Output the (X, Y) coordinate of the center of the cell containing the given text.  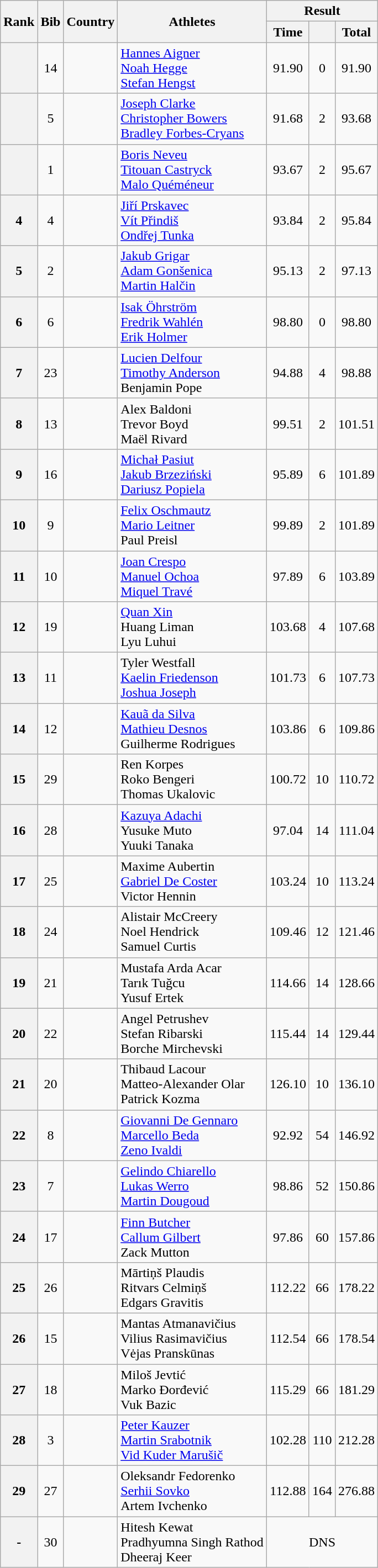
30 (51, 1542)
136.10 (357, 1084)
Ren KorpesRoko BengeriThomas Ukalovic (192, 780)
Mantas AtmanavičiusVilius RasimavičiusVėjas Pranskūnas (192, 1338)
99.89 (287, 525)
3 (51, 1440)
110 (322, 1440)
Kazuya AdachiYusuke MutoYuuki Tanaka (192, 830)
113.24 (357, 881)
95.13 (287, 271)
178.22 (357, 1288)
128.66 (357, 983)
107.73 (357, 678)
109.86 (357, 729)
Alistair McCreeryNoel HendrickSamuel Curtis (192, 932)
Boris NeveuTitouan CastryckMalo Quéméneur (192, 169)
1 (51, 169)
Hannes AignerNoah HeggeStefan Hengst (192, 68)
- (19, 1542)
95.67 (357, 169)
94.88 (287, 373)
Gelindo ChiarelloLukas WerroMartin Dougoud (192, 1186)
129.44 (357, 1034)
Hitesh KewatPradhyumna Singh RathodDheeraj Keer (192, 1542)
97.86 (287, 1237)
97.04 (287, 830)
Michał PasiutJakub BrzezińskiDariusz Popiela (192, 474)
114.66 (287, 983)
Lucien DelfourTimothy AndersonBenjamin Pope (192, 373)
102.28 (287, 1440)
150.86 (357, 1186)
Joseph ClarkeChristopher BowersBradley Forbes-Cryans (192, 119)
99.51 (287, 423)
Quan XinHuang LimanLyu Luhui (192, 627)
112.88 (287, 1491)
115.29 (287, 1389)
93.68 (357, 119)
276.88 (357, 1491)
60 (322, 1237)
DNS (322, 1542)
Oleksandr FedorenkoSerhii SovkoArtem Ivchenko (192, 1491)
126.10 (287, 1084)
Peter KauzerMartin SrabotnikVid Kuder Marušič (192, 1440)
Bib (51, 22)
Kauã da SilvaMathieu DesnosGuilherme Rodrigues (192, 729)
Thibaud LacourMatteo-Alexander OlarPatrick Kozma (192, 1084)
Athletes (192, 22)
Result (322, 11)
112.54 (287, 1338)
103.89 (357, 576)
Tyler WestfallKaelin FriedensonJoshua Joseph (192, 678)
Felix OschmautzMario LeitnerPaul Preisl (192, 525)
52 (322, 1186)
Time (287, 32)
Maxime AubertinGabriel De CosterVictor Hennin (192, 881)
212.28 (357, 1440)
54 (322, 1135)
103.68 (287, 627)
103.86 (287, 729)
157.86 (357, 1237)
Jiří PrskavecVít PřindišOndřej Tunka (192, 220)
91.68 (287, 119)
Total (357, 32)
100.72 (287, 780)
111.04 (357, 830)
93.84 (287, 220)
95.89 (287, 474)
164 (322, 1491)
95.84 (357, 220)
97.13 (357, 271)
98.88 (357, 373)
Giovanni De GennaroMarcello BedaZeno Ivaldi (192, 1135)
112.22 (287, 1288)
Finn ButcherCallum GilbertZack Mutton (192, 1237)
121.46 (357, 932)
Mustafa Arda AcarTarık TuğcuYusuf Ertek (192, 983)
101.73 (287, 678)
Country (91, 22)
146.92 (357, 1135)
Alex BaldoniTrevor BoydMaël Rivard (192, 423)
101.51 (357, 423)
107.68 (357, 627)
Rank (19, 22)
93.67 (287, 169)
Isak ÖhrströmFredrik WahlénErik Holmer (192, 322)
Mārtiņš PlaudisRitvars CelmiņšEdgars Gravitis (192, 1288)
Angel PetrushevStefan RibarskiBorche Mirchevski (192, 1034)
98.86 (287, 1186)
Joan CrespoManuel OchoaMiquel Travé (192, 576)
110.72 (357, 780)
Jakub GrigarAdam GonšenicaMartin Halčin (192, 271)
92.92 (287, 1135)
97.89 (287, 576)
115.44 (287, 1034)
109.46 (287, 932)
178.54 (357, 1338)
103.24 (287, 881)
Miloš JevtićMarko ĐorđevićVuk Bazic (192, 1389)
181.29 (357, 1389)
